Return [x, y] of the center of cell containing provided text 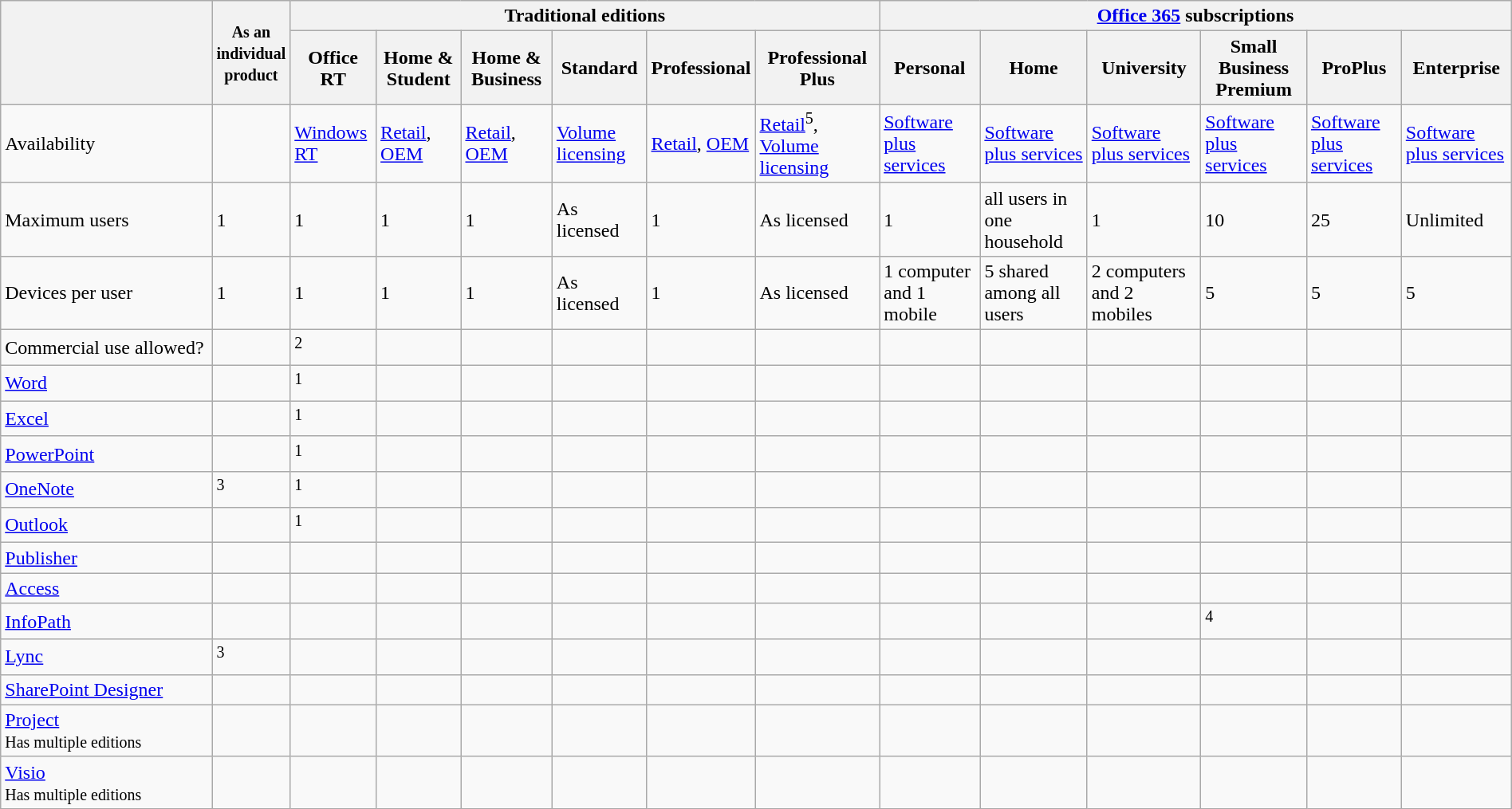
VisioHas multiple editions [107, 783]
InfoPath [107, 622]
Enterprise [1456, 68]
Home [1034, 68]
Traditional editions [585, 16]
ProjectHas multiple editions [107, 730]
all users in one household [1034, 219]
Maximum users [107, 219]
Availability [107, 143]
2 computers and 2 mobiles [1144, 293]
Professional Plus [817, 68]
Personal [930, 68]
PowerPoint [107, 454]
Commercial use allowed? [107, 348]
10 [1254, 219]
2 [333, 348]
Outlook [107, 524]
Unlimited [1456, 219]
Devices per user [107, 293]
Word [107, 383]
5 shared among all users [1034, 293]
Lync [107, 657]
Publisher [107, 558]
Small Business Premium [1254, 68]
Home & Student [419, 68]
SharePoint Designer [107, 689]
4 [1254, 622]
As anindividualproduct [251, 53]
Volume licensing [600, 143]
Professional [701, 68]
Excel [107, 419]
Office 365 subscriptions [1196, 16]
Windows RT [333, 143]
ProPlus [1354, 68]
University [1144, 68]
1 computer and 1 mobile [930, 293]
Home & Business [506, 68]
OneNote [107, 489]
Access [107, 588]
Standard [600, 68]
Office RT [333, 68]
25 [1354, 219]
Retail5, Volume licensing [817, 143]
